Provide the [x, y] coordinate of the cell's center where the given text is located.  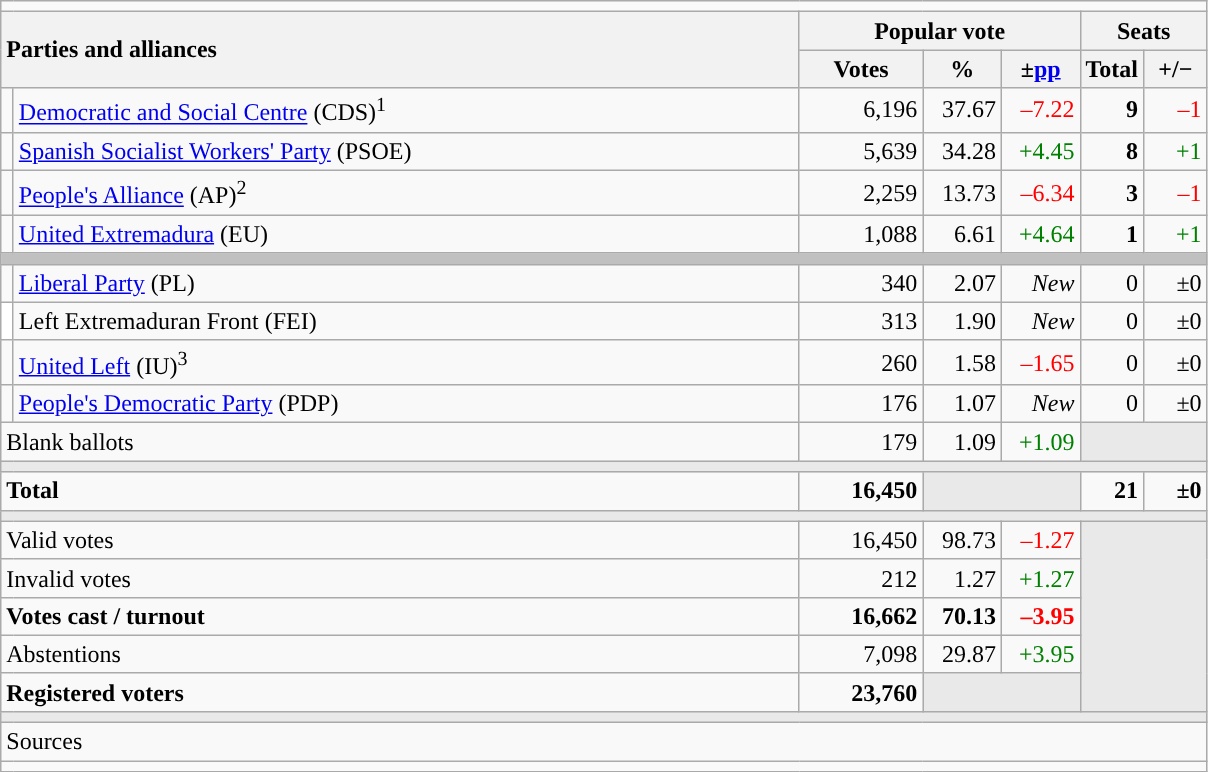
Left Extremaduran Front (FEI) [406, 321]
+4.45 [1040, 151]
Valid votes [400, 540]
+/− [1176, 69]
1.90 [962, 321]
United Left (IU)3 [406, 362]
9 [1112, 110]
Registered voters [400, 692]
7,098 [861, 654]
176 [861, 404]
3 [1112, 194]
+3.95 [1040, 654]
313 [861, 321]
Blank ballots [400, 442]
People's Democratic Party (PDP) [406, 404]
23,760 [861, 692]
21 [1112, 491]
Invalid votes [400, 578]
+1.27 [1040, 578]
Sources [604, 742]
+1.09 [1040, 442]
212 [861, 578]
37.67 [962, 110]
1.58 [962, 362]
–6.34 [1040, 194]
Liberal Party (PL) [406, 283]
Democratic and Social Centre (CDS)1 [406, 110]
260 [861, 362]
% [962, 69]
1 [1112, 234]
70.13 [962, 616]
Abstentions [400, 654]
98.73 [962, 540]
People's Alliance (AP)2 [406, 194]
2,259 [861, 194]
–7.22 [1040, 110]
8 [1112, 151]
–1.65 [1040, 362]
1.09 [962, 442]
29.87 [962, 654]
–3.95 [1040, 616]
5,639 [861, 151]
6.61 [962, 234]
2.07 [962, 283]
–1.27 [1040, 540]
13.73 [962, 194]
340 [861, 283]
34.28 [962, 151]
1.27 [962, 578]
1.07 [962, 404]
Seats [1144, 31]
1,088 [861, 234]
United Extremadura (EU) [406, 234]
16,662 [861, 616]
±pp [1040, 69]
Parties and alliances [400, 50]
+4.64 [1040, 234]
Popular vote [940, 31]
179 [861, 442]
6,196 [861, 110]
Votes cast / turnout [400, 616]
Votes [861, 69]
Spanish Socialist Workers' Party (PSOE) [406, 151]
